Capture the cell that displays the provided text and extract its (X, Y) central coordinate. 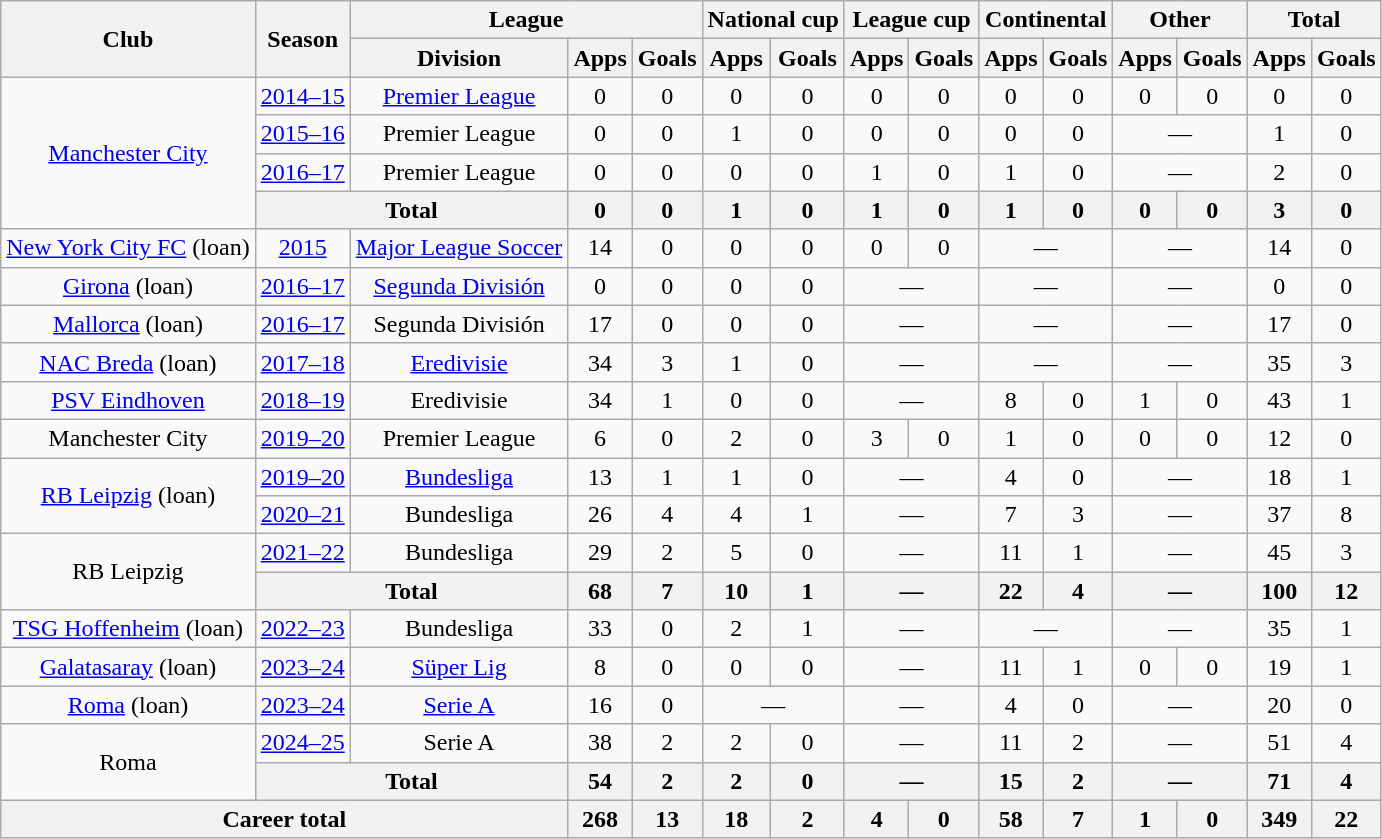
PSV Eindhoven (128, 400)
Club (128, 39)
43 (1279, 400)
5 (736, 553)
New York City FC (loan) (128, 248)
2021–22 (302, 553)
68 (600, 591)
2014–15 (302, 96)
58 (1011, 819)
Mallorca (loan) (128, 324)
10 (736, 591)
19 (1279, 667)
71 (1279, 781)
Other (1180, 20)
2018–19 (302, 400)
2017–18 (302, 362)
Major League Soccer (459, 248)
349 (1279, 819)
33 (600, 629)
TSG Hoffenheim (loan) (128, 629)
29 (600, 553)
League (526, 20)
37 (1279, 515)
RB Leipzig (128, 572)
Süper Lig (459, 667)
Career total (284, 819)
54 (600, 781)
16 (600, 705)
RB Leipzig (loan) (128, 496)
National cup (773, 20)
26 (600, 515)
45 (1279, 553)
Roma (128, 762)
51 (1279, 743)
2015–16 (302, 134)
NAC Breda (loan) (128, 362)
Girona (loan) (128, 286)
6 (600, 438)
2022–23 (302, 629)
2024–25 (302, 743)
Galatasaray (loan) (128, 667)
Division (459, 58)
Season (302, 39)
League cup (911, 20)
15 (1011, 781)
Roma (loan) (128, 705)
2015 (302, 248)
2020–21 (302, 515)
268 (600, 819)
Continental (1046, 20)
100 (1279, 591)
38 (600, 743)
20 (1279, 705)
